For the text-containing cell, return its midpoint in (X, Y) coordinate format. 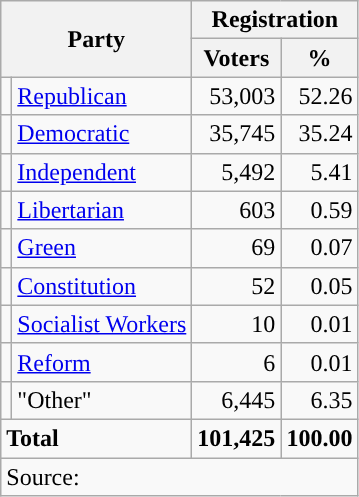
Reform (102, 362)
Democratic (102, 134)
101,425 (236, 438)
35,745 (236, 134)
53,003 (236, 96)
"Other" (102, 400)
Total (96, 438)
Registration (275, 20)
69 (236, 248)
0.07 (320, 248)
Constitution (102, 286)
0.59 (320, 210)
Green (102, 248)
0.05 (320, 286)
35.24 (320, 134)
Party (96, 39)
100.00 (320, 438)
Independent (102, 172)
5,492 (236, 172)
6,445 (236, 400)
10 (236, 324)
Republican (102, 96)
5.41 (320, 172)
6 (236, 362)
Socialist Workers (102, 324)
603 (236, 210)
% (320, 58)
Voters (236, 58)
Source: (180, 477)
Libertarian (102, 210)
52 (236, 286)
52.26 (320, 96)
6.35 (320, 400)
